Provide the [X, Y] coordinate of the cell's center where the given text is located.  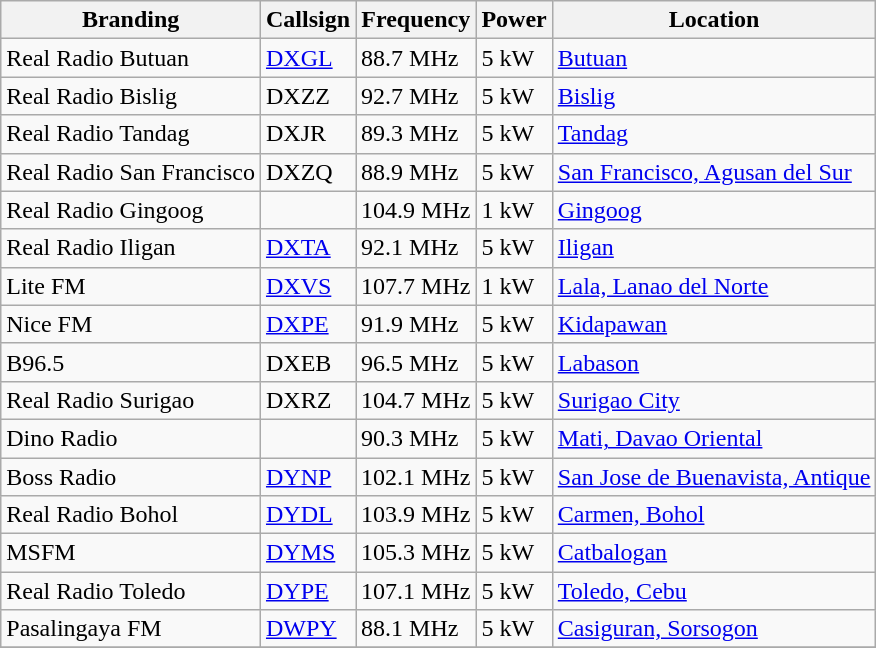
Pasalingaya FM [131, 629]
DXPE [308, 324]
Real Radio Tandag [131, 134]
107.7 MHz [416, 286]
Mati, Davao Oriental [714, 438]
104.9 MHz [416, 210]
Butuan [714, 58]
Frequency [416, 20]
San Francisco, Agusan del Sur [714, 172]
Boss Radio [131, 477]
107.1 MHz [416, 591]
Real Radio Gingoog [131, 210]
Toledo, Cebu [714, 591]
Lala, Lanao del Norte [714, 286]
Real Radio Bislig [131, 96]
Real Radio Iligan [131, 248]
DXVS [308, 286]
Tandag [714, 134]
92.7 MHz [416, 96]
Labason [714, 362]
DYPE [308, 591]
DWPY [308, 629]
Branding [131, 20]
Real Radio Butuan [131, 58]
DXRZ [308, 400]
San Jose de Buenavista, Antique [714, 477]
DYNP [308, 477]
88.7 MHz [416, 58]
91.9 MHz [416, 324]
Catbalogan [714, 553]
DXEB [308, 362]
DXZQ [308, 172]
104.7 MHz [416, 400]
Surigao City [714, 400]
Real Radio Toledo [131, 591]
Gingoog [714, 210]
B96.5 [131, 362]
Casiguran, Sorsogon [714, 629]
88.1 MHz [416, 629]
89.3 MHz [416, 134]
MSFM [131, 553]
90.3 MHz [416, 438]
102.1 MHz [416, 477]
Power [514, 20]
DXTA [308, 248]
88.9 MHz [416, 172]
DYDL [308, 515]
DXGL [308, 58]
Kidapawan [714, 324]
DYMS [308, 553]
103.9 MHz [416, 515]
96.5 MHz [416, 362]
Location [714, 20]
Lite FM [131, 286]
Dino Radio [131, 438]
92.1 MHz [416, 248]
Real Radio San Francisco [131, 172]
Nice FM [131, 324]
105.3 MHz [416, 553]
DXJR [308, 134]
Bislig [714, 96]
Real Radio Surigao [131, 400]
Real Radio Bohol [131, 515]
DXZZ [308, 96]
Callsign [308, 20]
Carmen, Bohol [714, 515]
Iligan [714, 248]
